For the text-containing cell, return its midpoint in [X, Y] coordinate format. 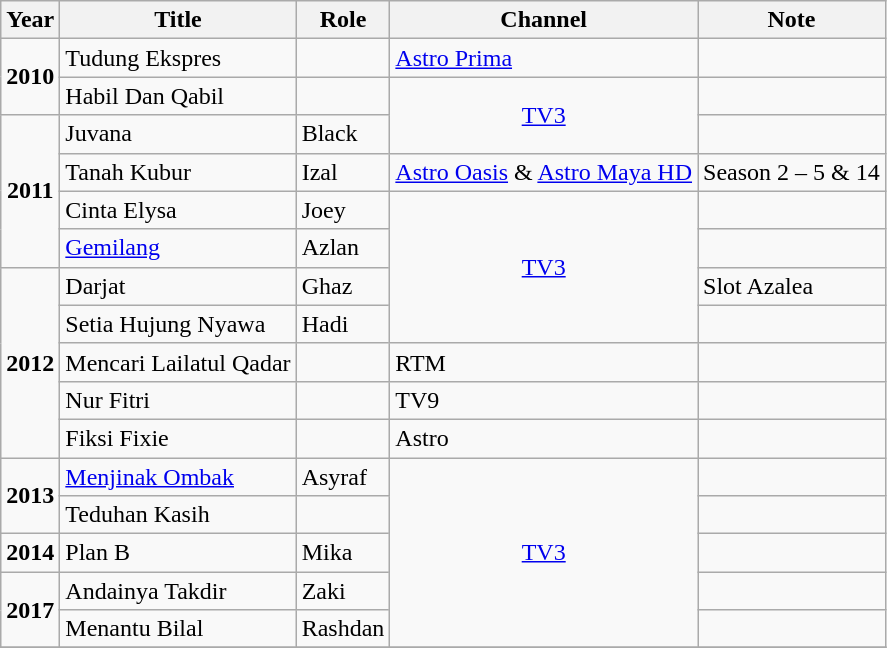
Season 2 – 5 & 14 [792, 172]
RTM [544, 362]
Astro [544, 438]
Azlan [343, 248]
Role [343, 20]
Slot Azalea [792, 286]
TV9 [544, 400]
Zaki [343, 591]
2017 [30, 610]
2014 [30, 553]
2011 [30, 191]
Black [343, 134]
Andainya Takdir [178, 591]
Plan B [178, 553]
Ghaz [343, 286]
Channel [544, 20]
2010 [30, 77]
Mencari Lailatul Qadar [178, 362]
Asyraf [343, 477]
Habil Dan Qabil [178, 96]
Teduhan Kasih [178, 515]
Rashdan [343, 629]
Menjinak Ombak [178, 477]
2012 [30, 362]
Hadi [343, 324]
Setia Hujung Nyawa [178, 324]
Tanah Kubur [178, 172]
Year [30, 20]
Cinta Elysa [178, 210]
Izal [343, 172]
Title [178, 20]
Joey [343, 210]
Astro Oasis & Astro Maya HD [544, 172]
Mika [343, 553]
Tudung Ekspres [178, 58]
2013 [30, 496]
Gemilang [178, 248]
Nur Fitri [178, 400]
Note [792, 20]
Juvana [178, 134]
Menantu Bilal [178, 629]
Astro Prima [544, 58]
Fiksi Fixie [178, 438]
Darjat [178, 286]
